Pinpoint the cell where the given text exists, returning its (X, Y) midpoint coordinate. 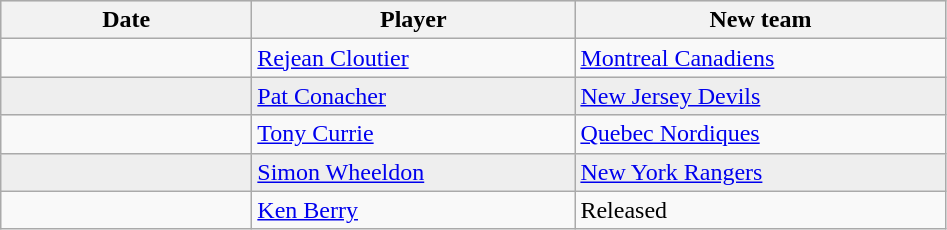
Montreal Canadiens (760, 58)
New York Rangers (760, 172)
Ken Berry (414, 210)
Player (414, 20)
Date (126, 20)
Quebec Nordiques (760, 134)
Simon Wheeldon (414, 172)
Pat Conacher (414, 96)
New Jersey Devils (760, 96)
Tony Currie (414, 134)
New team (760, 20)
Rejean Cloutier (414, 58)
Released (760, 210)
